Detect which cell encompasses the target text, then output its (x, y) center coordinate. 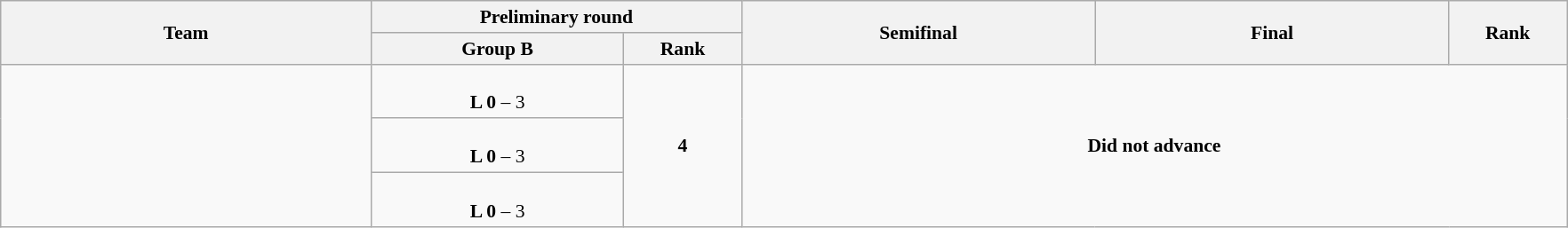
Group B (498, 49)
Team (187, 32)
Did not advance (1154, 145)
4 (683, 145)
Semifinal (918, 32)
Preliminary round (556, 17)
Final (1272, 32)
